Pinpoint the cell where the given text exists, returning its (x, y) midpoint coordinate. 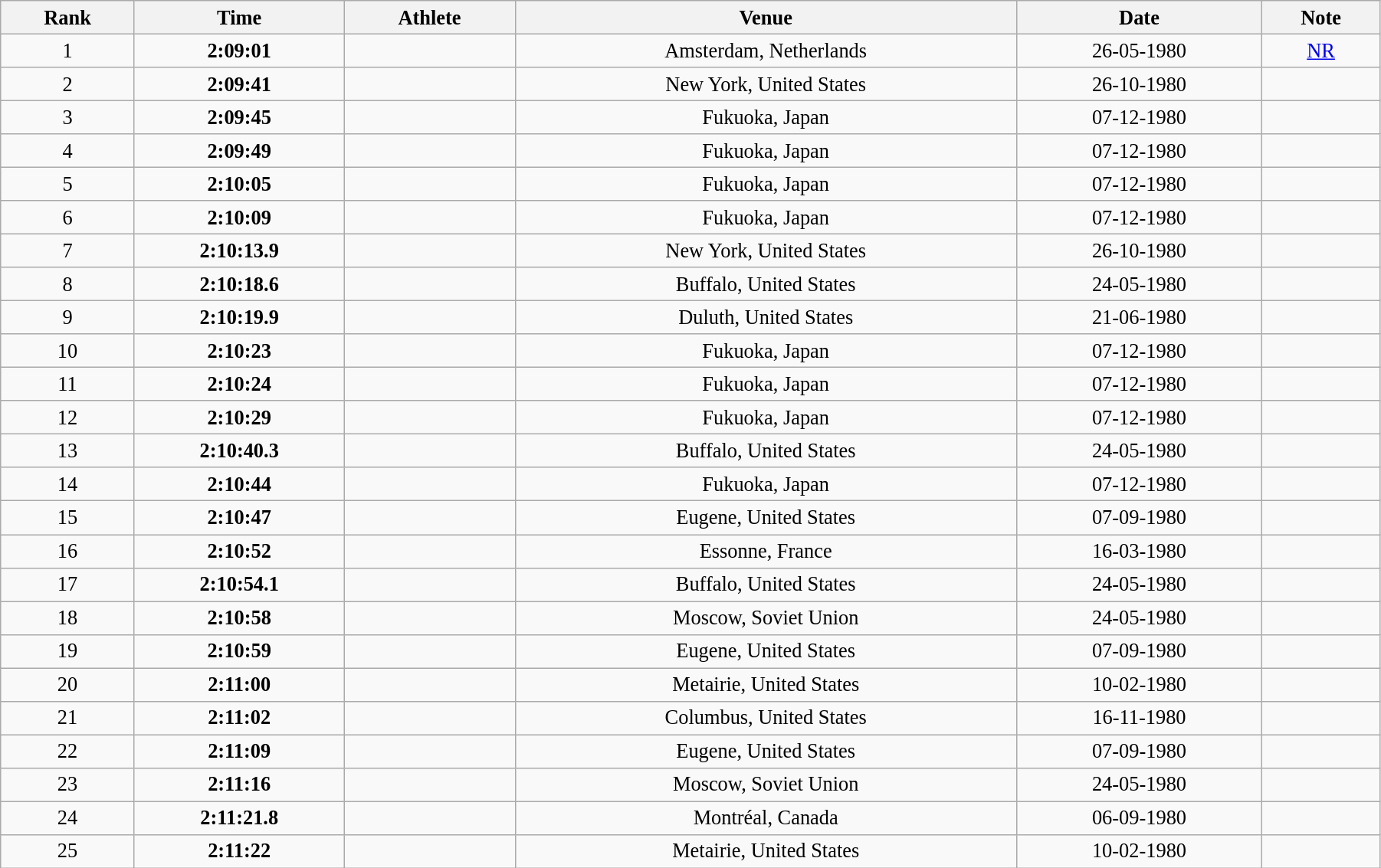
2:10:47 (239, 518)
25 (67, 851)
2:10:59 (239, 651)
2:10:05 (239, 184)
2:10:19.9 (239, 317)
2:09:01 (239, 51)
18 (67, 617)
12 (67, 418)
2:10:58 (239, 617)
20 (67, 684)
6 (67, 218)
2:10:23 (239, 351)
Duluth, United States (766, 317)
21 (67, 718)
3 (67, 117)
21-06-1980 (1139, 317)
13 (67, 450)
16-03-1980 (1139, 551)
22 (67, 751)
24 (67, 817)
2:10:52 (239, 551)
06-09-1980 (1139, 817)
2:10:24 (239, 384)
2:10:44 (239, 484)
2:10:09 (239, 218)
8 (67, 284)
15 (67, 518)
7 (67, 251)
10 (67, 351)
2:10:40.3 (239, 450)
Note (1321, 17)
23 (67, 784)
5 (67, 184)
2:09:41 (239, 84)
2:10:29 (239, 418)
19 (67, 651)
2:09:45 (239, 117)
Athlete (429, 17)
11 (67, 384)
2:11:21.8 (239, 817)
14 (67, 484)
2 (67, 84)
2:11:16 (239, 784)
Venue (766, 17)
2:10:54.1 (239, 585)
2:11:02 (239, 718)
1 (67, 51)
9 (67, 317)
Time (239, 17)
Essonne, France (766, 551)
17 (67, 585)
16-11-1980 (1139, 718)
Montréal, Canada (766, 817)
2:11:00 (239, 684)
16 (67, 551)
2:10:13.9 (239, 251)
2:11:22 (239, 851)
26-05-1980 (1139, 51)
NR (1321, 51)
2:09:49 (239, 151)
Date (1139, 17)
Rank (67, 17)
Columbus, United States (766, 718)
4 (67, 151)
2:11:09 (239, 751)
Amsterdam, Netherlands (766, 51)
2:10:18.6 (239, 284)
